For the text-containing cell, return its midpoint in (X, Y) coordinate format. 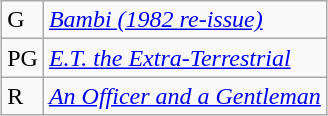
E.T. the Extra-Terrestrial (184, 58)
An Officer and a Gentleman (184, 96)
G (23, 20)
Bambi (1982 re-issue) (184, 20)
PG (23, 58)
R (23, 96)
